Find where the given text appears and provide that cell's center as [x, y] coordinate. 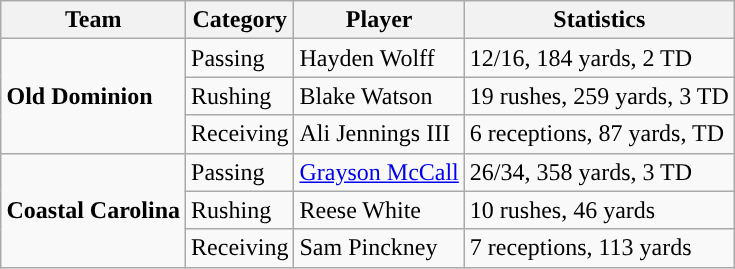
Sam Pinckney [379, 248]
26/34, 358 yards, 3 TD [599, 172]
10 rushes, 46 yards [599, 210]
Team [94, 20]
Old Dominion [94, 96]
19 rushes, 259 yards, 3 TD [599, 96]
Blake Watson [379, 96]
Reese White [379, 210]
7 receptions, 113 yards [599, 248]
Hayden Wolff [379, 58]
Statistics [599, 20]
Player [379, 20]
12/16, 184 yards, 2 TD [599, 58]
Coastal Carolina [94, 210]
6 receptions, 87 yards, TD [599, 134]
Grayson McCall [379, 172]
Ali Jennings III [379, 134]
Category [240, 20]
